Return the (X, Y) coordinate for the center point of the cell that contains the specified text.  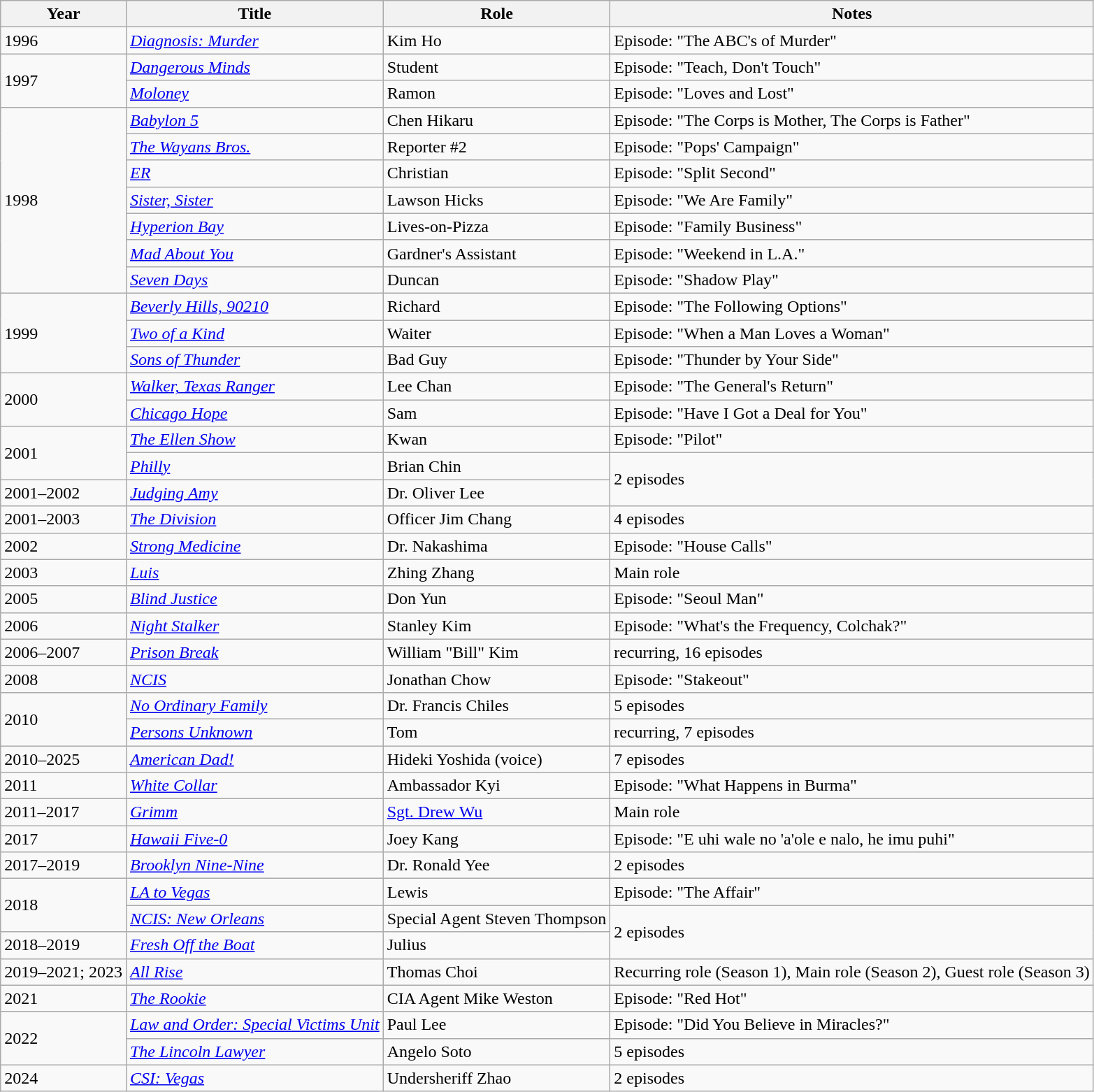
Diagnosis: Murder (254, 41)
Lewis (496, 892)
Episode: "Teach, Don't Touch" (852, 67)
2010–2025 (64, 759)
Title (254, 14)
2022 (64, 1038)
Episode: "Thunder by Your Side" (852, 360)
American Dad! (254, 759)
Kim Ho (496, 41)
Reporter #2 (496, 147)
Moloney (254, 94)
2003 (64, 573)
2011 (64, 786)
2006 (64, 626)
Angelo Soto (496, 1051)
Dr. Francis Chiles (496, 705)
2001–2002 (64, 493)
NCIS: New Orleans (254, 919)
2002 (64, 546)
2017–2019 (64, 865)
Babylon 5 (254, 120)
Role (496, 14)
Student (496, 67)
Tom (496, 732)
Lawson Hicks (496, 200)
2011–2017 (64, 812)
Special Agent Steven Thompson (496, 919)
Sgt. Drew Wu (496, 812)
Blind Justice (254, 599)
7 episodes (852, 759)
Lives-on-Pizza (496, 227)
Episode: "E uhi wale no 'a'ole e nalo, he imu puhi" (852, 839)
1996 (64, 41)
Hawaii Five-0 (254, 839)
Stanley Kim (496, 626)
The Lincoln Lawyer (254, 1051)
Persons Unknown (254, 732)
4 episodes (852, 519)
Episode: "Did You Believe in Miracles?" (852, 1025)
Two of a Kind (254, 333)
2018–2019 (64, 945)
recurring, 7 episodes (852, 732)
The Division (254, 519)
2008 (64, 679)
Recurring role (Season 1), Main role (Season 2), Guest role (Season 3) (852, 972)
2006–2007 (64, 652)
Officer Jim Chang (496, 519)
Paul Lee (496, 1025)
1997 (64, 80)
CIA Agent Mike Weston (496, 998)
1998 (64, 200)
Grimm (254, 812)
Waiter (496, 333)
The Wayans Bros. (254, 147)
White Collar (254, 786)
Episode: "The Following Options" (852, 306)
Episode: "Split Second" (852, 173)
Episode: "Stakeout" (852, 679)
The Rookie (254, 998)
No Ordinary Family (254, 705)
Episode: "Shadow Play" (852, 280)
recurring, 16 episodes (852, 652)
Strong Medicine (254, 546)
ER (254, 173)
Judging Amy (254, 493)
Seven Days (254, 280)
Episode: "What's the Frequency, Colchak?" (852, 626)
2001 (64, 453)
1999 (64, 333)
Beverly Hills, 90210 (254, 306)
Prison Break (254, 652)
2000 (64, 400)
Walker, Texas Ranger (254, 387)
2005 (64, 599)
Chicago Hope (254, 413)
Episode: "Weekend in L.A." (852, 253)
Notes (852, 14)
Ramon (496, 94)
Episode: "The Corps is Mother, The Corps is Father" (852, 120)
2017 (64, 839)
Episode: "House Calls" (852, 546)
NCIS (254, 679)
William "Bill" Kim (496, 652)
Episode: "The ABC's of Murder" (852, 41)
2021 (64, 998)
Year (64, 14)
Episode: "Seoul Man" (852, 599)
Dangerous Minds (254, 67)
Episode: "What Happens in Burma" (852, 786)
Don Yun (496, 599)
Julius (496, 945)
Hyperion Bay (254, 227)
Kwan (496, 440)
Undersheriff Zhao (496, 1078)
Sam (496, 413)
Episode: "Have I Got a Deal for You" (852, 413)
Richard (496, 306)
Dr. Oliver Lee (496, 493)
Christian (496, 173)
Episode: "When a Man Loves a Woman" (852, 333)
Joey Kang (496, 839)
Dr. Nakashima (496, 546)
All Rise (254, 972)
Gardner's Assistant (496, 253)
2010 (64, 719)
Episode: "The General's Return" (852, 387)
2024 (64, 1078)
Chen Hikaru (496, 120)
Bad Guy (496, 360)
Hideki Yoshida (voice) (496, 759)
Episode: "Pops' Campaign" (852, 147)
2001–2003 (64, 519)
Sister, Sister (254, 200)
Brooklyn Nine-Nine (254, 865)
Thomas Choi (496, 972)
Philly (254, 466)
Episode: "Family Business" (852, 227)
Mad About You (254, 253)
Episode: "Red Hot" (852, 998)
Jonathan Chow (496, 679)
Lee Chan (496, 387)
Episode: "The Affair" (852, 892)
Sons of Thunder (254, 360)
2018 (64, 905)
Episode: "Pilot" (852, 440)
Dr. Ronald Yee (496, 865)
Night Stalker (254, 626)
Episode: "We Are Family" (852, 200)
CSI: Vegas (254, 1078)
2019–2021; 2023 (64, 972)
Luis (254, 573)
Zhing Zhang (496, 573)
Law and Order: Special Victims Unit (254, 1025)
Episode: "Loves and Lost" (852, 94)
Duncan (496, 280)
Ambassador Kyi (496, 786)
LA to Vegas (254, 892)
Brian Chin (496, 466)
Fresh Off the Boat (254, 945)
The Ellen Show (254, 440)
